Locate the cell with the specified text and output its [x, y] center coordinate. 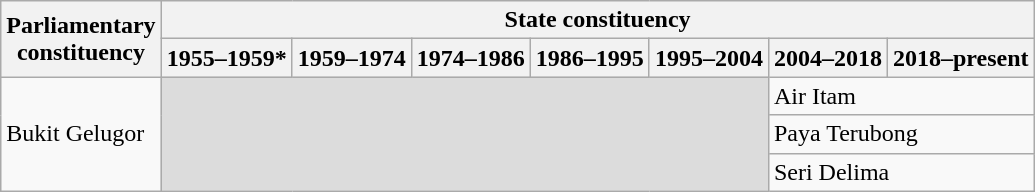
1995–2004 [708, 58]
2004–2018 [828, 58]
Seri Delima [901, 172]
Air Itam [901, 96]
1959–1974 [352, 58]
1986–1995 [590, 58]
Bukit Gelugor [81, 134]
Parliamentaryconstituency [81, 39]
1974–1986 [470, 58]
2018–present [960, 58]
State constituency [598, 20]
Paya Terubong [901, 134]
1955–1959* [226, 58]
